Extract the [x, y] coordinate from the center of the cell holding the provided text.  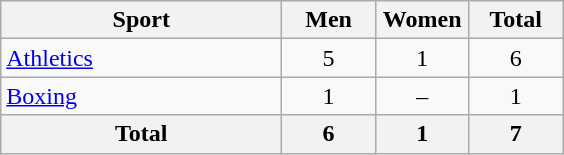
Sport [142, 20]
Men [329, 20]
Athletics [142, 58]
7 [516, 134]
5 [329, 58]
– [422, 96]
Boxing [142, 96]
Women [422, 20]
